Capture the cell that displays the provided text and extract its [x, y] central coordinate. 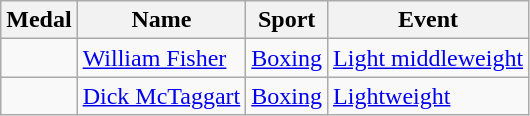
Medal [39, 20]
Dick McTaggart [162, 96]
Name [162, 20]
Light middleweight [428, 58]
Event [428, 20]
Lightweight [428, 96]
William Fisher [162, 58]
Sport [287, 20]
